Scan for the cell matching the given text and deliver its (X, Y) coordinate at center. 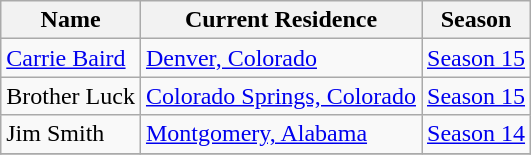
Season (476, 20)
Jim Smith (71, 134)
Brother Luck (71, 96)
Name (71, 20)
Montgomery, Alabama (280, 134)
Season 14 (476, 134)
Current Residence (280, 20)
Carrie Baird (71, 58)
Colorado Springs, Colorado (280, 96)
Denver, Colorado (280, 58)
